Capture the cell that displays the provided text and extract its [X, Y] central coordinate. 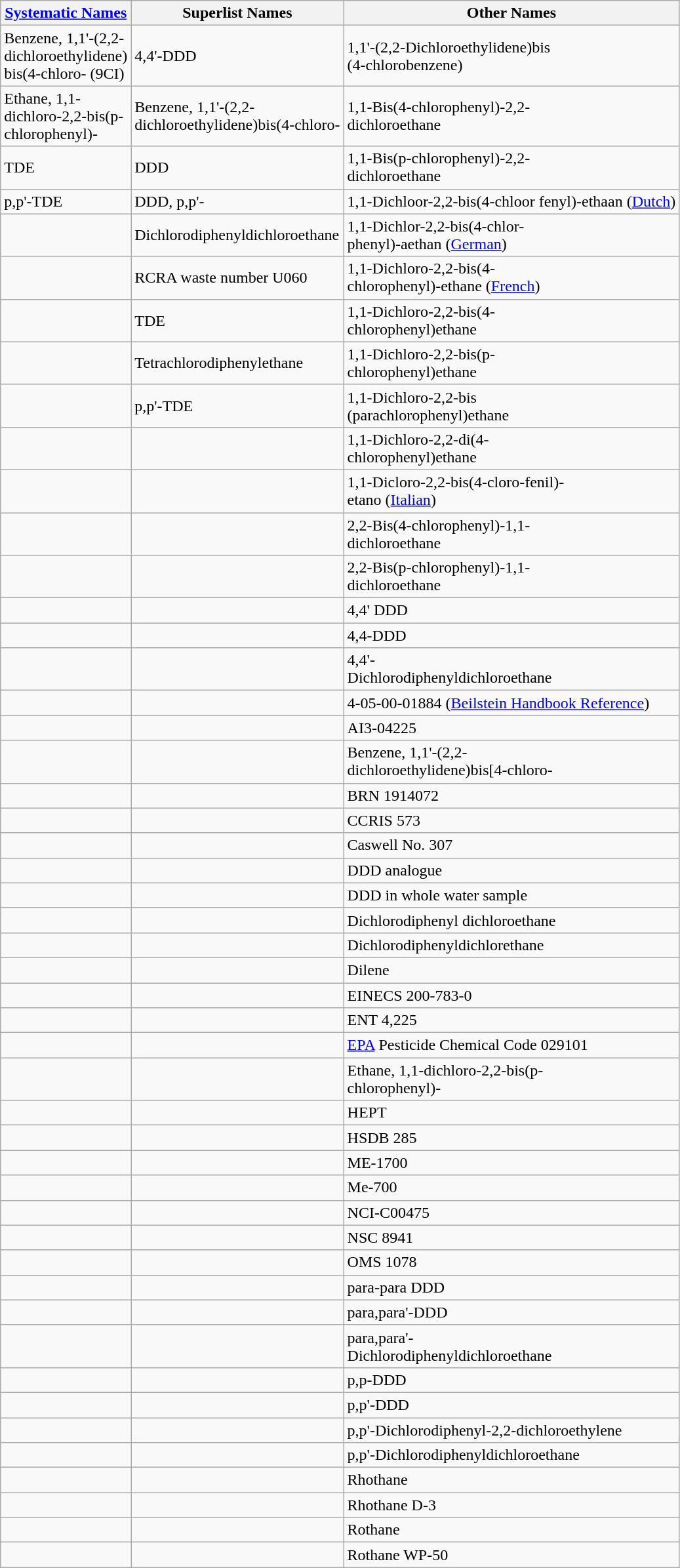
HSDB 285 [511, 1138]
4-05-00-01884 (Beilstein Handbook Reference) [511, 703]
Tetrachlorodiphenylethane [237, 363]
Rhothane D-3 [511, 1505]
RCRA waste number U060 [237, 278]
p,p'-Dichlorodiphenyl-2,2-dichloroethylene [511, 1430]
p,p'-DDD [511, 1405]
1,1-Dichloro-2,2-bis(4-chlorophenyl)ethane [511, 320]
Dichlorodiphenyldichloroethane [237, 235]
Benzene, 1,1'-(2,2-dichloroethylidene)bis(4-chloro- (9CI) [66, 56]
1,1-Bis(4-chlorophenyl)-2,2-dichloroethane [511, 116]
EINECS 200-783-0 [511, 995]
DDD in whole water sample [511, 895]
NSC 8941 [511, 1237]
Rothane WP-50 [511, 1555]
para,para'-Dichlorodiphenyldichloroethane [511, 1346]
DDD analogue [511, 870]
Me-700 [511, 1188]
Superlist Names [237, 13]
Benzene, 1,1'-(2,2-dichloroethylidene)bis[4-chloro- [511, 762]
CCRIS 573 [511, 820]
DDD, p,p'- [237, 201]
BRN 1914072 [511, 795]
HEPT [511, 1113]
1,1'-(2,2-Dichloroethylidene)bis(4-chlorobenzene) [511, 56]
Benzene, 1,1'-(2,2-dichloroethylidene)bis(4-chloro- [237, 116]
1,1-Dichloro-2,2-bis(4-chlorophenyl)-ethane (French) [511, 278]
4,4-DDD [511, 635]
1,1-Dichloro-2,2-bis(parachlorophenyl)ethane [511, 405]
OMS 1078 [511, 1262]
ME-1700 [511, 1163]
NCI-C00475 [511, 1213]
Systematic Names [66, 13]
para-para DDD [511, 1287]
2,2-Bis(p-chlorophenyl)-1,1-dichloroethane [511, 577]
1,1-Bis(p-chlorophenyl)-2,2-dichloroethane [511, 168]
p,p-DDD [511, 1380]
AI3-04225 [511, 728]
Other Names [511, 13]
4,4'-Dichlorodiphenyldichloroethane [511, 669]
Dichlorodiphenyldichlorethane [511, 945]
1,1-Dicloro-2,2-bis(4-cloro-fenil)-etano (Italian) [511, 491]
1,1-Dichloro-2,2-bis(p-chlorophenyl)ethane [511, 363]
1,1-Dichloor-2,2-bis(4-chloor fenyl)-ethaan (Dutch) [511, 201]
EPA Pesticide Chemical Code 029101 [511, 1045]
2,2-Bis(4-chlorophenyl)-1,1-dichloroethane [511, 534]
1,1-Dichlor-2,2-bis(4-chlor-phenyl)-aethan (German) [511, 235]
Dichlorodiphenyl dichloroethane [511, 920]
DDD [237, 168]
4,4' DDD [511, 611]
Caswell No. 307 [511, 845]
Dilene [511, 970]
Rhothane [511, 1480]
1,1-Dichloro-2,2-di(4-chlorophenyl)ethane [511, 449]
ENT 4,225 [511, 1020]
p,p'-Dichlorodiphenyldichloroethane [511, 1455]
4,4'-DDD [237, 56]
Rothane [511, 1530]
para,para'-DDD [511, 1312]
